Return [x, y] of the center of cell containing provided text 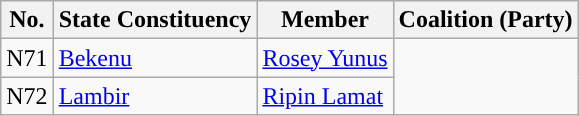
Ripin Lamat [325, 96]
Rosey Yunus [325, 58]
Lambir [155, 96]
N72 [27, 96]
No. [27, 20]
Member [325, 20]
State Constituency [155, 20]
Bekenu [155, 58]
Coalition (Party) [486, 20]
N71 [27, 58]
